From the cell containing the given text, extract its center point as (x, y) coordinate. 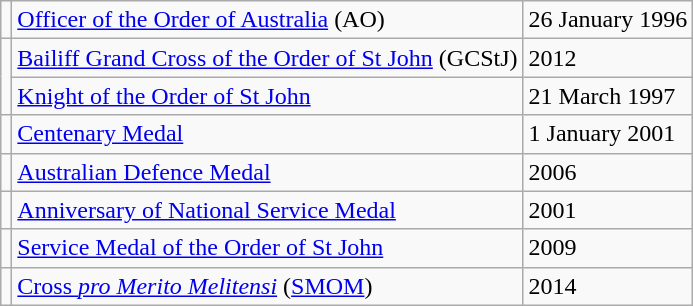
Service Medal of the Order of St John (268, 248)
2014 (608, 286)
Centenary Medal (268, 134)
Bailiff Grand Cross of the Order of St John (GCStJ) (268, 58)
2001 (608, 210)
Anniversary of National Service Medal (268, 210)
2006 (608, 172)
26 January 1996 (608, 20)
Australian Defence Medal (268, 172)
2009 (608, 248)
Officer of the Order of Australia (AO) (268, 20)
2012 (608, 58)
Knight of the Order of St John (268, 96)
1 January 2001 (608, 134)
21 March 1997 (608, 96)
Cross pro Merito Melitensi (SMOM) (268, 286)
